Return the [x, y] coordinate for the center point of the cell that contains the specified text.  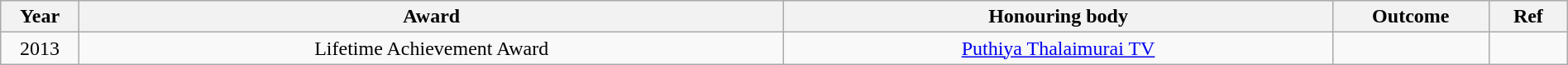
2013 [40, 48]
Award [432, 17]
Year [40, 17]
Honouring body [1059, 17]
Puthiya Thalaimurai TV [1059, 48]
Ref [1528, 17]
Outcome [1411, 17]
Lifetime Achievement Award [432, 48]
